Return the [x, y] coordinate for the center point of the cell that contains the specified text.  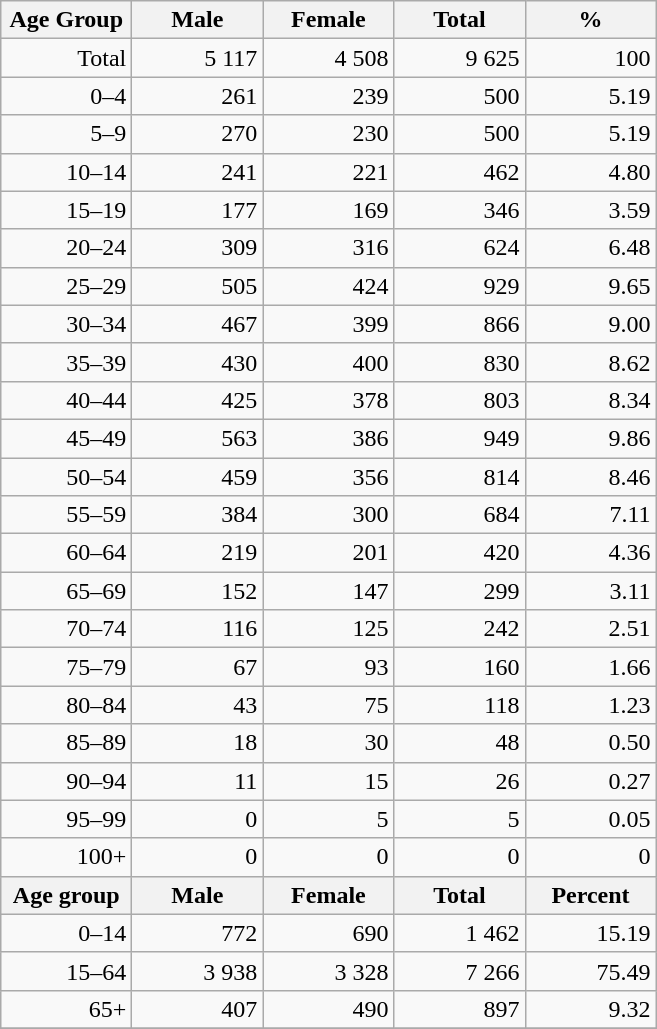
75 [328, 705]
1 462 [460, 933]
116 [198, 629]
15.19 [590, 933]
Age Group [66, 20]
467 [198, 324]
316 [328, 248]
346 [460, 210]
Percent [590, 895]
30 [328, 743]
690 [328, 933]
3.59 [590, 210]
3.11 [590, 591]
399 [328, 324]
40–44 [66, 400]
20–24 [66, 248]
4.36 [590, 553]
386 [328, 438]
684 [460, 515]
90–94 [66, 781]
230 [328, 134]
% [590, 20]
814 [460, 477]
65–69 [66, 591]
803 [460, 400]
80–84 [66, 705]
563 [198, 438]
430 [198, 362]
5 117 [198, 58]
30–34 [66, 324]
8.46 [590, 477]
4 508 [328, 58]
67 [198, 667]
3 938 [198, 971]
242 [460, 629]
624 [460, 248]
420 [460, 553]
6.48 [590, 248]
15 [328, 781]
100 [590, 58]
261 [198, 96]
75–79 [66, 667]
85–89 [66, 743]
45–49 [66, 438]
9.00 [590, 324]
309 [198, 248]
8.62 [590, 362]
462 [460, 172]
866 [460, 324]
0.27 [590, 781]
60–64 [66, 553]
772 [198, 933]
1.23 [590, 705]
8.34 [590, 400]
70–74 [66, 629]
270 [198, 134]
356 [328, 477]
26 [460, 781]
384 [198, 515]
Age group [66, 895]
300 [328, 515]
0–14 [66, 933]
147 [328, 591]
118 [460, 705]
7 266 [460, 971]
15–19 [66, 210]
55–59 [66, 515]
929 [460, 286]
35–39 [66, 362]
299 [460, 591]
7.11 [590, 515]
3 328 [328, 971]
424 [328, 286]
201 [328, 553]
177 [198, 210]
9.65 [590, 286]
48 [460, 743]
425 [198, 400]
459 [198, 477]
10–14 [66, 172]
18 [198, 743]
9.32 [590, 1009]
4.80 [590, 172]
43 [198, 705]
100+ [66, 857]
15–64 [66, 971]
505 [198, 286]
241 [198, 172]
0.05 [590, 819]
897 [460, 1009]
378 [328, 400]
219 [198, 553]
221 [328, 172]
400 [328, 362]
9.86 [590, 438]
95–99 [66, 819]
65+ [66, 1009]
830 [460, 362]
152 [198, 591]
2.51 [590, 629]
1.66 [590, 667]
50–54 [66, 477]
11 [198, 781]
125 [328, 629]
407 [198, 1009]
75.49 [590, 971]
160 [460, 667]
5–9 [66, 134]
0–4 [66, 96]
0.50 [590, 743]
9 625 [460, 58]
93 [328, 667]
490 [328, 1009]
25–29 [66, 286]
169 [328, 210]
949 [460, 438]
239 [328, 96]
